Identify which cell holds the provided text, then report its [x, y] central coordinate. 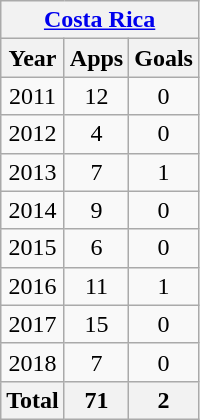
2016 [33, 286]
2 [164, 400]
12 [96, 96]
2011 [33, 96]
15 [96, 324]
2018 [33, 362]
2017 [33, 324]
Costa Rica [100, 20]
2012 [33, 134]
2013 [33, 172]
71 [96, 400]
11 [96, 286]
6 [96, 248]
Apps [96, 58]
9 [96, 210]
Total [33, 400]
2014 [33, 210]
Goals [164, 58]
2015 [33, 248]
Year [33, 58]
4 [96, 134]
